Capture the cell that displays the provided text and extract its [X, Y] central coordinate. 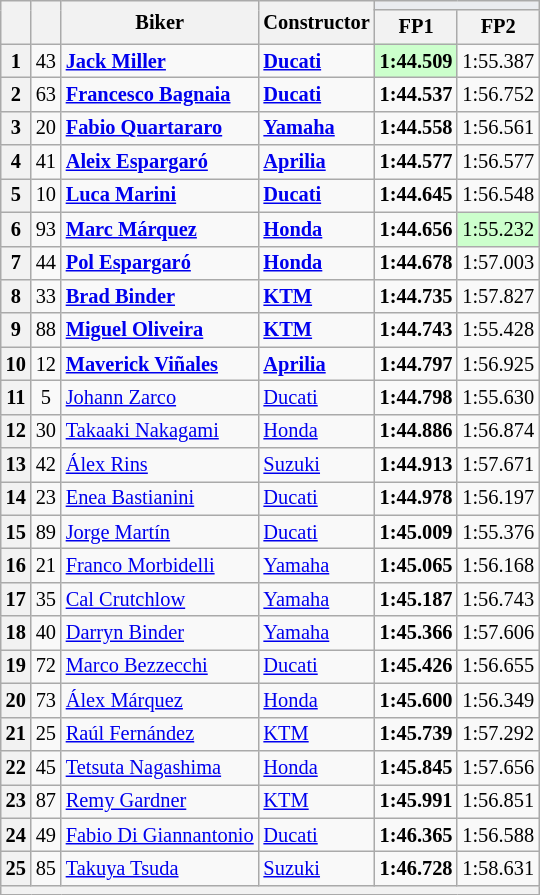
1:44.537 [416, 94]
Álex Rins [160, 465]
1:45.991 [416, 801]
1:44.577 [416, 162]
1:57.827 [498, 296]
Pol Espargaró [160, 263]
1:56.743 [498, 599]
1:56.197 [498, 498]
42 [46, 465]
1:44.558 [416, 128]
11 [16, 397]
1:57.292 [498, 734]
40 [46, 633]
7 [16, 263]
1:45.009 [416, 532]
1:57.671 [498, 465]
1:55.232 [498, 229]
FP1 [416, 27]
45 [46, 767]
24 [16, 835]
16 [16, 565]
Raúl Fernández [160, 734]
1:45.426 [416, 666]
15 [16, 532]
18 [16, 633]
1:45.366 [416, 633]
Franco Morbidelli [160, 565]
Fabio Quartararo [160, 128]
1:44.645 [416, 195]
8 [16, 296]
1:56.349 [498, 700]
49 [46, 835]
Francesco Bagnaia [160, 94]
4 [16, 162]
Darryn Binder [160, 633]
1:57.003 [498, 263]
85 [46, 868]
41 [46, 162]
Enea Bastianini [160, 498]
1:56.588 [498, 835]
1:55.387 [498, 61]
73 [46, 700]
1:44.509 [416, 61]
Brad Binder [160, 296]
1:44.913 [416, 465]
Fabio Di Giannantonio [160, 835]
43 [46, 61]
17 [16, 599]
Takaaki Nakagami [160, 431]
3 [16, 128]
Tetsuta Nagashima [160, 767]
1:45.065 [416, 565]
22 [16, 767]
35 [46, 599]
1:57.656 [498, 767]
1:58.631 [498, 868]
Marc Márquez [160, 229]
44 [46, 263]
Jorge Martín [160, 532]
1:56.752 [498, 94]
9 [16, 330]
63 [46, 94]
Jack Miller [160, 61]
1:55.376 [498, 532]
88 [46, 330]
1:44.798 [416, 397]
72 [46, 666]
33 [46, 296]
14 [16, 498]
1:44.797 [416, 364]
1:56.548 [498, 195]
1:45.845 [416, 767]
1:56.874 [498, 431]
Constructor [317, 22]
1:44.735 [416, 296]
89 [46, 532]
6 [16, 229]
Johann Zarco [160, 397]
1:44.678 [416, 263]
Takuya Tsuda [160, 868]
Biker [160, 22]
87 [46, 801]
13 [16, 465]
1:44.886 [416, 431]
Aleix Espargaró [160, 162]
1:56.168 [498, 565]
Cal Crutchlow [160, 599]
1:55.630 [498, 397]
1:45.739 [416, 734]
FP2 [498, 27]
Remy Gardner [160, 801]
1:56.577 [498, 162]
Luca Marini [160, 195]
1:45.187 [416, 599]
1:56.655 [498, 666]
19 [16, 666]
1:44.978 [416, 498]
93 [46, 229]
1 [16, 61]
1:57.606 [498, 633]
Álex Márquez [160, 700]
Maverick Viñales [160, 364]
30 [46, 431]
1:44.656 [416, 229]
1:45.600 [416, 700]
Miguel Oliveira [160, 330]
1:44.743 [416, 330]
1:46.728 [416, 868]
Marco Bezzecchi [160, 666]
1:56.561 [498, 128]
1:56.851 [498, 801]
1:55.428 [498, 330]
1:46.365 [416, 835]
1:56.925 [498, 364]
2 [16, 94]
